Scan for the cell matching the given text and deliver its (X, Y) coordinate at center. 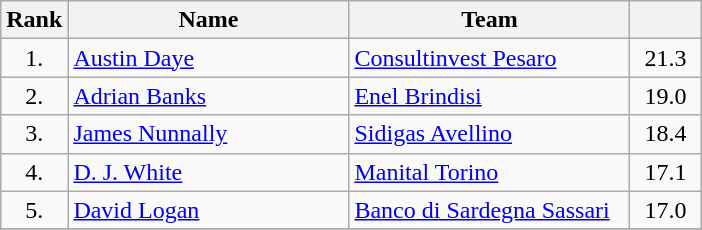
Consultinvest Pesaro (490, 58)
Adrian Banks (208, 96)
David Logan (208, 210)
18.4 (666, 134)
19.0 (666, 96)
D. J. White (208, 172)
2. (34, 96)
Enel Brindisi (490, 96)
James Nunnally (208, 134)
21.3 (666, 58)
3. (34, 134)
Austin Daye (208, 58)
Team (490, 20)
Banco di Sardegna Sassari (490, 210)
Name (208, 20)
17.0 (666, 210)
Manital Torino (490, 172)
17.1 (666, 172)
5. (34, 210)
1. (34, 58)
Rank (34, 20)
4. (34, 172)
Sidigas Avellino (490, 134)
